Return [x, y] of the center of cell containing provided text 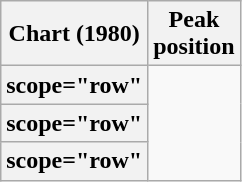
Peakposition [194, 34]
Chart (1980) [74, 34]
